From the cell containing the given text, extract its center point as (x, y) coordinate. 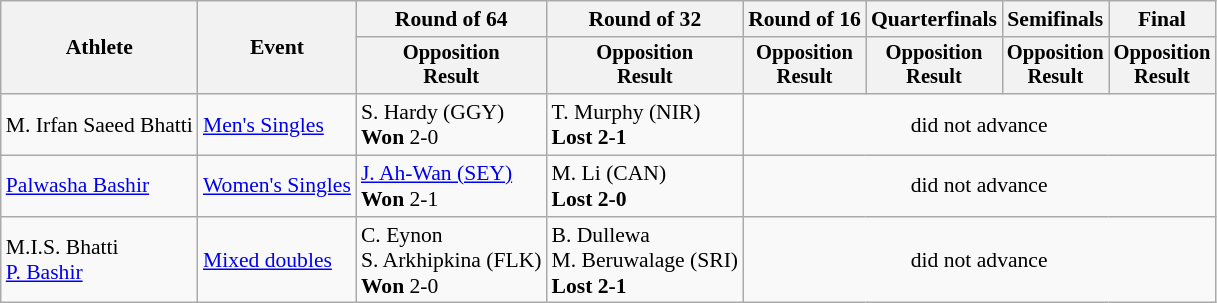
M. Li (CAN) Lost 2-0 (646, 186)
Semifinals (1056, 19)
T. Murphy (NIR) Lost 2-1 (646, 124)
Final (1162, 19)
Round of 32 (646, 19)
S. Hardy (GGY) Won 2-0 (452, 124)
Event (277, 48)
Athlete (100, 48)
Women's Singles (277, 186)
M. Irfan Saeed Bhatti (100, 124)
Men's Singles (277, 124)
Round of 64 (452, 19)
Palwasha Bashir (100, 186)
Quarterfinals (934, 19)
J. Ah-Wan (SEY) Won 2-1 (452, 186)
Round of 16 (804, 19)
